Scan for the cell matching the given text and deliver its (x, y) coordinate at center. 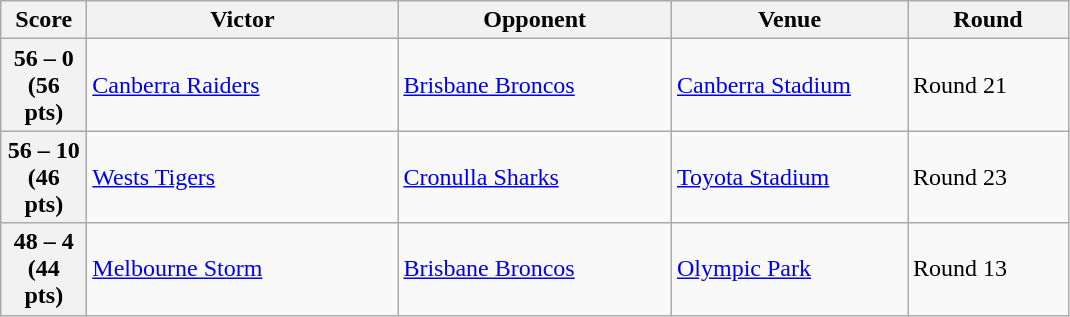
Round 21 (988, 85)
48 – 4(44 pts) (44, 269)
Wests Tigers (242, 177)
Victor (242, 20)
56 – 10(46 pts) (44, 177)
Venue (789, 20)
Canberra Stadium (789, 85)
Olympic Park (789, 269)
Toyota Stadium (789, 177)
Round (988, 20)
Canberra Raiders (242, 85)
Round 13 (988, 269)
56 – 0(56 pts) (44, 85)
Melbourne Storm (242, 269)
Score (44, 20)
Round 23 (988, 177)
Cronulla Sharks (535, 177)
Opponent (535, 20)
